Pinpoint the cell where the given text exists, returning its (X, Y) midpoint coordinate. 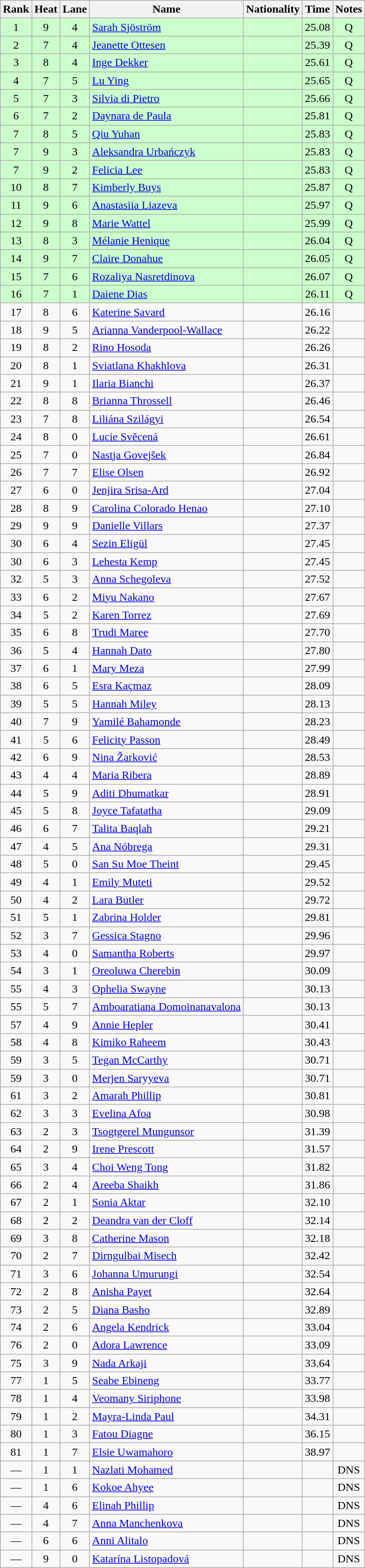
Fatou Diagne (167, 1434)
Nationality (273, 9)
33.64 (317, 1363)
68 (16, 1220)
34 (16, 615)
Mélanie Henique (167, 241)
Maria Ribera (167, 775)
26.22 (317, 330)
58 (16, 1042)
Rank (16, 9)
61 (16, 1096)
19 (16, 348)
Catherine Mason (167, 1238)
Oreoluwa Cherebin (167, 971)
33.04 (317, 1327)
71 (16, 1274)
Deandra van der Cloff (167, 1220)
Amboaratiana Domoinanavalona (167, 1006)
13 (16, 241)
Carolina Colorado Henao (167, 508)
29.96 (317, 935)
Tegan McCarthy (167, 1060)
72 (16, 1291)
Tsogtgerel Mungunsor (167, 1131)
Aditi Dhumatkar (167, 793)
Jeanette Ottesen (167, 45)
Nazlati Mohamed (167, 1470)
28.53 (317, 757)
37 (16, 668)
74 (16, 1327)
48 (16, 864)
25.97 (317, 205)
52 (16, 935)
27.04 (317, 490)
39 (16, 704)
57 (16, 1024)
27.70 (317, 633)
26.05 (317, 259)
36.15 (317, 1434)
31.39 (317, 1131)
26.07 (317, 277)
63 (16, 1131)
30.98 (317, 1114)
32.64 (317, 1291)
Ilaria Bianchi (167, 383)
Anna Manchenkova (167, 1523)
26.54 (317, 419)
29 (16, 526)
15 (16, 277)
33.98 (317, 1399)
Diana Basho (167, 1309)
30.81 (317, 1096)
25.39 (317, 45)
29.45 (317, 864)
30.43 (317, 1042)
Ophelia Swayne (167, 989)
Silvia di Pietro (167, 98)
33.77 (317, 1381)
27.69 (317, 615)
Marie Wattel (167, 223)
Notes (349, 9)
42 (16, 757)
26.61 (317, 437)
28.13 (317, 704)
Amarah Phillip (167, 1096)
Irene Prescott (167, 1149)
54 (16, 971)
30.09 (317, 971)
Danielle Villars (167, 526)
San Su Moe Theint (167, 864)
Joyce Tafatatha (167, 811)
35 (16, 633)
Felicity Passon (167, 739)
Katerine Savard (167, 312)
Merjen Saryyeva (167, 1078)
16 (16, 294)
51 (16, 918)
25.08 (317, 27)
Rino Hosoda (167, 348)
25.61 (317, 63)
Sarah Sjöström (167, 27)
28.23 (317, 722)
Qiu Yuhan (167, 134)
Time (317, 9)
Yamilé Bahamonde (167, 722)
43 (16, 775)
30.41 (317, 1024)
10 (16, 187)
46 (16, 829)
Lucie Svěcená (167, 437)
Liliána Szilágyi (167, 419)
Talita Baqlah (167, 829)
Lara Butler (167, 900)
12 (16, 223)
26.46 (317, 401)
27.52 (317, 579)
Elsie Uwamahoro (167, 1452)
27.37 (317, 526)
Samantha Roberts (167, 953)
Emily Muteti (167, 882)
28.49 (317, 739)
Elinah Phillip (167, 1505)
Elise Olsen (167, 472)
41 (16, 739)
28.91 (317, 793)
49 (16, 882)
Anastasiia Liazeva (167, 205)
Aleksandra Urbańczyk (167, 152)
26.31 (317, 365)
32.89 (317, 1309)
32.18 (317, 1238)
81 (16, 1452)
Areeba Shaikh (167, 1185)
38 (16, 686)
73 (16, 1309)
Mary Meza (167, 668)
78 (16, 1399)
26 (16, 472)
Brianna Throssell (167, 401)
25.66 (317, 98)
79 (16, 1416)
22 (16, 401)
Nina Žarković (167, 757)
24 (16, 437)
Angela Kendrick (167, 1327)
Nada Arkaji (167, 1363)
80 (16, 1434)
75 (16, 1363)
26.37 (317, 383)
11 (16, 205)
23 (16, 419)
18 (16, 330)
Kimiko Raheem (167, 1042)
Dirngulbai Misech (167, 1256)
44 (16, 793)
Kimberly Buys (167, 187)
14 (16, 259)
Annie Hepler (167, 1024)
31.82 (317, 1167)
Sonia Aktar (167, 1203)
53 (16, 953)
Jenjira Srisa-Ard (167, 490)
36 (16, 650)
Miyu Nakano (167, 597)
Anni Alitalo (167, 1541)
Daynara de Paula (167, 116)
Ana Nóbrega (167, 846)
50 (16, 900)
32.54 (317, 1274)
29.81 (317, 918)
32.14 (317, 1220)
Lane (75, 9)
70 (16, 1256)
27.99 (317, 668)
Sezin Eligül (167, 544)
Inge Dekker (167, 63)
67 (16, 1203)
65 (16, 1167)
33.09 (317, 1345)
Hannah Miley (167, 704)
Rozaliya Nasretdinova (167, 277)
Gessica Stagno (167, 935)
Claire Donahue (167, 259)
Anna Schegoleva (167, 579)
45 (16, 811)
32.42 (317, 1256)
26.26 (317, 348)
Name (167, 9)
29.21 (317, 829)
Esra Kaçmaz (167, 686)
26.04 (317, 241)
Johanna Umurungi (167, 1274)
34.31 (317, 1416)
Nastja Govejšek (167, 454)
38.97 (317, 1452)
28.89 (317, 775)
31.57 (317, 1149)
27.80 (317, 650)
28 (16, 508)
20 (16, 365)
25.81 (317, 116)
Mayra-Linda Paul (167, 1416)
Seabe Ebineng (167, 1381)
Anisha Payet (167, 1291)
32 (16, 579)
25.99 (317, 223)
21 (16, 383)
31.86 (317, 1185)
Choi Weng Tong (167, 1167)
26.92 (317, 472)
29.52 (317, 882)
76 (16, 1345)
29.97 (317, 953)
Sviatlana Khakhlova (167, 365)
Zabrina Holder (167, 918)
27.67 (317, 597)
Adora Lawrence (167, 1345)
29.72 (317, 900)
69 (16, 1238)
Kokoe Ahyee (167, 1488)
Lu Ying (167, 80)
Veomany Siriphone (167, 1399)
Evelina Afoa (167, 1114)
27.10 (317, 508)
29.31 (317, 846)
25.65 (317, 80)
Felicia Lee (167, 169)
Daiene Dias (167, 294)
28.09 (317, 686)
64 (16, 1149)
17 (16, 312)
Katarína Listopadová (167, 1559)
26.84 (317, 454)
Arianna Vanderpool-Wallace (167, 330)
Trudi Maree (167, 633)
47 (16, 846)
32.10 (317, 1203)
26.11 (317, 294)
Heat (46, 9)
Lehesta Kemp (167, 562)
62 (16, 1114)
40 (16, 722)
29.09 (317, 811)
33 (16, 597)
27 (16, 490)
25 (16, 454)
77 (16, 1381)
25.87 (317, 187)
66 (16, 1185)
Karen Torrez (167, 615)
26.16 (317, 312)
Hannah Dato (167, 650)
